Provide the (X, Y) coordinate of the cell's center where the given text is located.  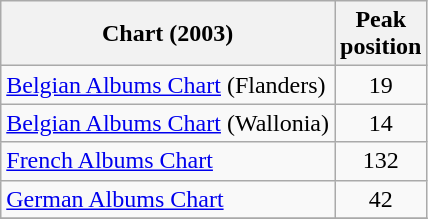
42 (380, 199)
Belgian Albums Chart (Wallonia) (168, 123)
19 (380, 85)
132 (380, 161)
Belgian Albums Chart (Flanders) (168, 85)
French Albums Chart (168, 161)
14 (380, 123)
German Albums Chart (168, 199)
Peakposition (380, 34)
Chart (2003) (168, 34)
